Return the [X, Y] coordinate for the center point of the cell that contains the specified text.  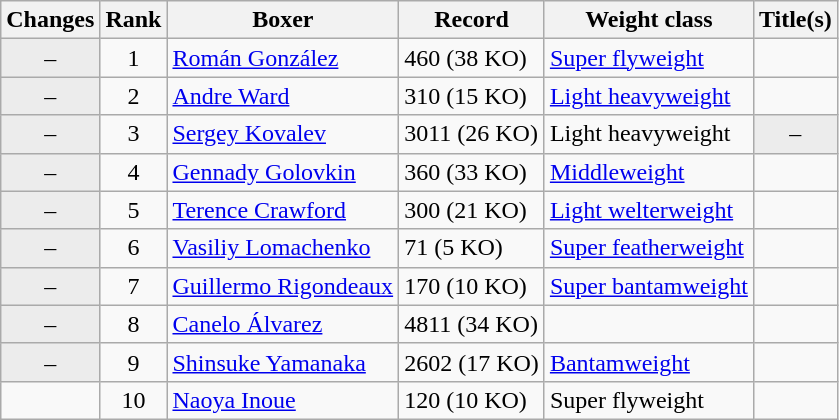
310 (15 KO) [472, 96]
170 (10 KO) [472, 286]
Weight class [648, 20]
3011 (26 KO) [472, 134]
4811 (34 KO) [472, 324]
Gennady Golovkin [283, 172]
120 (10 KO) [472, 400]
360 (33 KO) [472, 172]
Boxer [283, 20]
7 [134, 286]
71 (5 KO) [472, 248]
1 [134, 58]
4 [134, 172]
Rank [134, 20]
300 (21 KO) [472, 210]
Light welterweight [648, 210]
Guillermo Rigondeaux [283, 286]
Changes [50, 20]
Canelo Álvarez [283, 324]
Super featherweight [648, 248]
2 [134, 96]
3 [134, 134]
Vasiliy Lomachenko [283, 248]
Terence Crawford [283, 210]
10 [134, 400]
Title(s) [795, 20]
9 [134, 362]
Román González [283, 58]
Super bantamweight [648, 286]
Sergey Kovalev [283, 134]
2602 (17 KO) [472, 362]
460 (38 KO) [472, 58]
6 [134, 248]
5 [134, 210]
Shinsuke Yamanaka [283, 362]
Naoya Inoue [283, 400]
Andre Ward [283, 96]
8 [134, 324]
Middleweight [648, 172]
Record [472, 20]
Bantamweight [648, 362]
